Output the [x, y] coordinate of the center of the cell containing the given text.  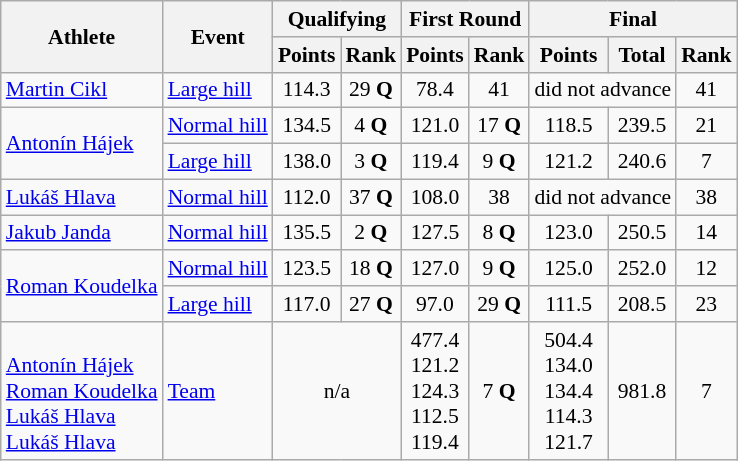
252.0 [642, 269]
3 Q [372, 162]
123.5 [307, 269]
125.0 [568, 269]
Athlete [82, 36]
121.0 [435, 126]
18 Q [372, 269]
114.3 [307, 90]
250.5 [642, 233]
97.0 [435, 304]
127.5 [435, 233]
Antonín Hájek [82, 144]
Qualifying [337, 19]
Roman Koudelka [82, 286]
Event [218, 36]
981.8 [642, 391]
7 Q [500, 391]
8 Q [500, 233]
Martin Cikl [82, 90]
Jakub Janda [82, 233]
21 [706, 126]
477.4121.2124.3112.5119.4 [435, 391]
121.2 [568, 162]
111.5 [568, 304]
2 Q [372, 233]
504.4134.0134.4114.3121.7 [568, 391]
78.4 [435, 90]
4 Q [372, 126]
123.0 [568, 233]
112.0 [307, 197]
119.4 [435, 162]
Lukáš Hlava [82, 197]
23 [706, 304]
135.5 [307, 233]
First Round [465, 19]
138.0 [307, 162]
37 Q [372, 197]
17 Q [500, 126]
127.0 [435, 269]
Final [632, 19]
14 [706, 233]
134.5 [307, 126]
108.0 [435, 197]
117.0 [307, 304]
208.5 [642, 304]
Antonín HájekRoman KoudelkaLukáš HlavaLukáš Hlava [82, 391]
12 [706, 269]
240.6 [642, 162]
Total [642, 55]
27 Q [372, 304]
Team [218, 391]
118.5 [568, 126]
239.5 [642, 126]
n/a [337, 391]
